For the text-containing cell, return its midpoint in [X, Y] coordinate format. 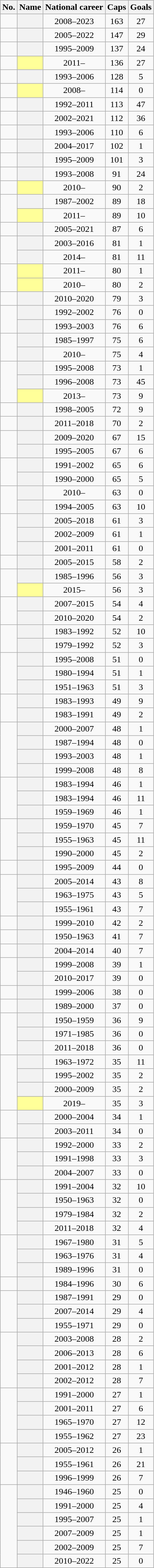
23 [141, 1436]
1993–2008 [74, 174]
42 [117, 923]
2005–2018 [74, 520]
2008–2023 [74, 21]
1984–1996 [74, 1283]
79 [117, 299]
91 [117, 174]
12 [141, 1422]
21 [141, 1464]
No. [9, 7]
2002–2012 [74, 1381]
1967–1980 [74, 1242]
37 [117, 1006]
Name [30, 7]
87 [117, 229]
2005–2012 [74, 1450]
1950–1959 [74, 1020]
40 [117, 951]
1987–1991 [74, 1298]
1994–2005 [74, 507]
163 [117, 21]
2000–2007 [74, 729]
2010–2017 [74, 978]
1955–1963 [74, 839]
1995–2002 [74, 1076]
1989–2000 [74, 1006]
2015– [74, 590]
1951–1963 [74, 687]
18 [141, 202]
1980–1994 [74, 673]
1995–2005 [74, 451]
2005–2022 [74, 35]
2009–2020 [74, 437]
2005–2015 [74, 562]
15 [141, 437]
1996–1999 [74, 1478]
1959–1970 [74, 826]
30 [117, 1283]
1995–2007 [74, 1520]
2004–2014 [74, 951]
1992–2002 [74, 312]
1955–1971 [74, 1325]
2019– [74, 1103]
1991–1998 [74, 1159]
2003–2011 [74, 1131]
1991–2004 [74, 1186]
1963–1972 [74, 1062]
1965–1970 [74, 1422]
2002–2021 [74, 118]
2008– [74, 90]
1979–1984 [74, 1214]
1971–1985 [74, 1034]
1999–2010 [74, 923]
2007–2015 [74, 604]
147 [117, 35]
102 [117, 146]
1996–2008 [74, 382]
2005–2014 [74, 881]
90 [117, 188]
58 [117, 562]
112 [117, 118]
113 [117, 104]
70 [117, 424]
110 [117, 132]
2000–2004 [74, 1117]
2006–2013 [74, 1353]
1946–1960 [74, 1491]
2014– [74, 257]
1985–1997 [74, 340]
128 [117, 77]
2007–2014 [74, 1311]
1992–2000 [74, 1145]
2013– [74, 395]
1999–2006 [74, 992]
1987–2002 [74, 202]
2000–2009 [74, 1089]
1987–1994 [74, 742]
2001–2012 [74, 1367]
2004–2017 [74, 146]
38 [117, 992]
1979–1992 [74, 645]
2010–2022 [74, 1561]
114 [117, 90]
1985–1996 [74, 576]
1989–1996 [74, 1269]
Goals [141, 7]
1998–2005 [74, 410]
2005–2021 [74, 229]
41 [117, 937]
1991–2002 [74, 465]
1963–1975 [74, 895]
1983–1993 [74, 701]
Caps [117, 7]
101 [117, 160]
2003–2016 [74, 243]
1963–1976 [74, 1256]
137 [117, 49]
National career [74, 7]
2003–2008 [74, 1339]
44 [117, 867]
136 [117, 63]
1955–1962 [74, 1436]
1983–1991 [74, 715]
1959–1969 [74, 812]
47 [141, 104]
2007–2009 [74, 1533]
2004–2007 [74, 1173]
1983–1992 [74, 632]
1992–2011 [74, 104]
72 [117, 410]
